For the text-containing cell, return its midpoint in [X, Y] coordinate format. 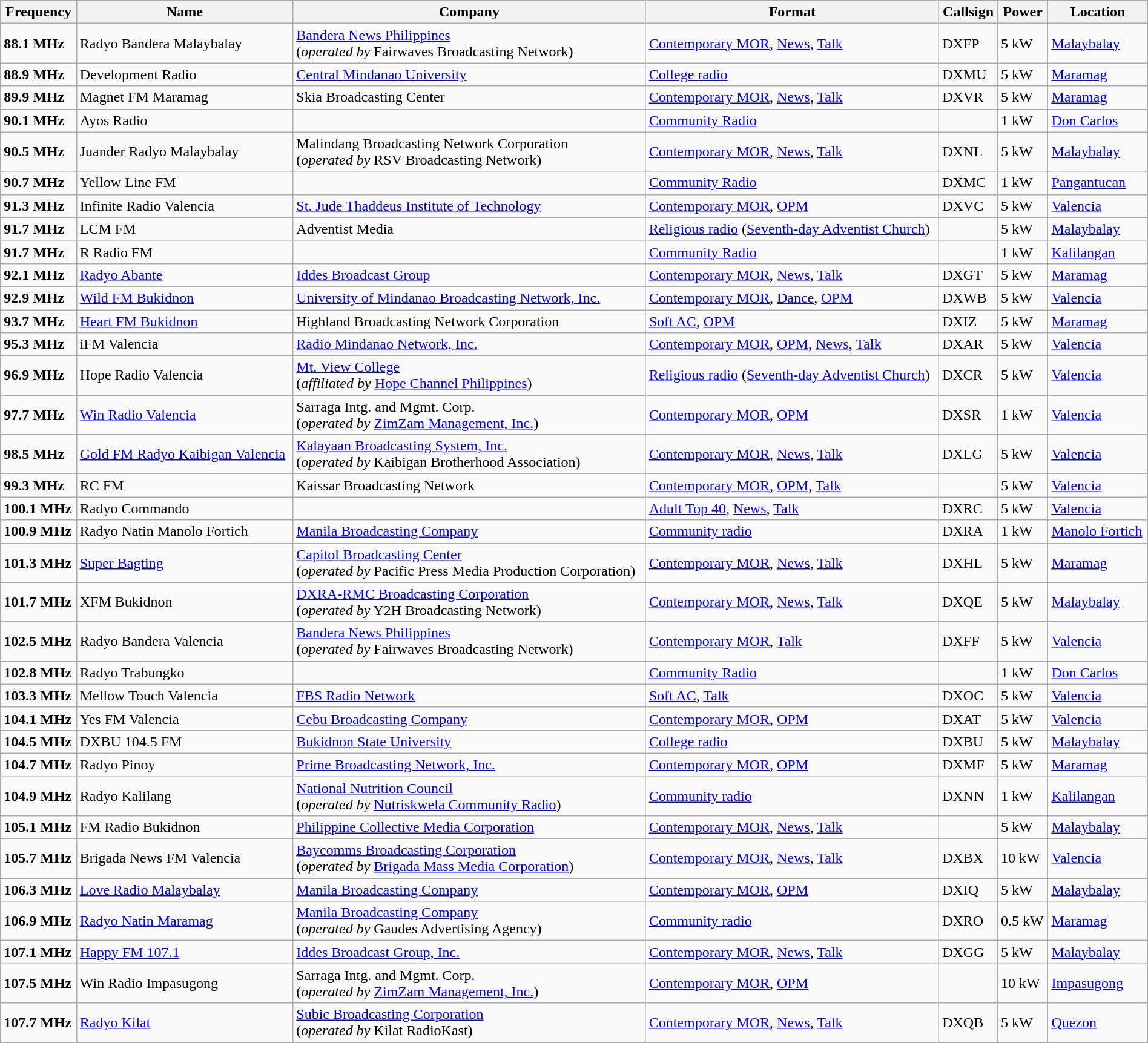
Juander Radyo Malaybalay [185, 151]
Super Bagting [185, 563]
DXCR [969, 375]
DXLG [969, 454]
101.7 MHz [39, 602]
Central Mindanao University [469, 74]
Win Radio Impasugong [185, 983]
Infinite Radio Valencia [185, 206]
101.3 MHz [39, 563]
Radio Mindanao Network, Inc. [469, 344]
Impasugong [1098, 983]
DXQB [969, 1023]
XFM Bukidnon [185, 602]
Wild FM Bukidnon [185, 298]
DXFP [969, 44]
Mellow Touch Valencia [185, 696]
95.3 MHz [39, 344]
105.1 MHz [39, 827]
Hope Radio Valencia [185, 375]
DXSR [969, 415]
107.7 MHz [39, 1023]
92.9 MHz [39, 298]
DXRO [969, 921]
Radyo Pinoy [185, 765]
90.7 MHz [39, 183]
Callsign [969, 12]
Contemporary MOR, Talk [792, 642]
Contemporary MOR, OPM, News, Talk [792, 344]
Yellow Line FM [185, 183]
Frequency [39, 12]
Happy FM 107.1 [185, 952]
FM Radio Bukidnon [185, 827]
DXBU 104.5 FM [185, 742]
DXVR [969, 97]
93.7 MHz [39, 321]
90.1 MHz [39, 120]
Ayos Radio [185, 120]
Kalayaan Broadcasting System, Inc.(operated by Kaibigan Brotherhood Association) [469, 454]
DXGT [969, 275]
Radyo Bandera Malaybalay [185, 44]
99.3 MHz [39, 485]
Magnet FM Maramag [185, 97]
Soft AC, Talk [792, 696]
DXRA-RMC Broadcasting Corporation(operated by Y2H Broadcasting Network) [469, 602]
106.3 MHz [39, 890]
Brigada News FM Valencia [185, 858]
Radyo Kalilang [185, 795]
Manila Broadcasting Company(operated by Gaudes Advertising Agency) [469, 921]
Adventist Media [469, 229]
Heart FM Bukidnon [185, 321]
DXMC [969, 183]
104.1 MHz [39, 719]
Skia Broadcasting Center [469, 97]
89.9 MHz [39, 97]
Company [469, 12]
Location [1098, 12]
90.5 MHz [39, 151]
DXIZ [969, 321]
104.5 MHz [39, 742]
Format [792, 12]
DXBX [969, 858]
Capitol Broadcasting Center(operated by Pacific Press Media Production Corporation) [469, 563]
Contemporary MOR, OPM, Talk [792, 485]
105.7 MHz [39, 858]
96.9 MHz [39, 375]
Development Radio [185, 74]
103.3 MHz [39, 696]
RC FM [185, 485]
Baycomms Broadcasting Corporation(operated by Brigada Mass Media Corporation) [469, 858]
DXBU [969, 742]
Name [185, 12]
DXNL [969, 151]
Philippine Collective Media Corporation [469, 827]
DXAT [969, 719]
Prime Broadcasting Network, Inc. [469, 765]
Bukidnon State University [469, 742]
Mt. View College(affiliated by Hope Channel Philippines) [469, 375]
DXOC [969, 696]
Radyo Natin Maramag [185, 921]
DXQE [969, 602]
DXAR [969, 344]
Yes FM Valencia [185, 719]
100.9 MHz [39, 531]
102.8 MHz [39, 673]
Iddes Broadcast Group [469, 275]
Radyo Commando [185, 508]
Subic Broadcasting Corporation(operated by Kilat RadioKast) [469, 1023]
98.5 MHz [39, 454]
Win Radio Valencia [185, 415]
Power [1023, 12]
0.5 kW [1023, 921]
DXIQ [969, 890]
Radyo Bandera Valencia [185, 642]
DXWB [969, 298]
Pangantucan [1098, 183]
Radyo Kilat [185, 1023]
DXMU [969, 74]
University of Mindanao Broadcasting Network, Inc. [469, 298]
Contemporary MOR, Dance, OPM [792, 298]
107.5 MHz [39, 983]
107.1 MHz [39, 952]
DXRA [969, 531]
Radyo Trabungko [185, 673]
DXHL [969, 563]
Cebu Broadcasting Company [469, 719]
DXNN [969, 795]
DXFF [969, 642]
97.7 MHz [39, 415]
102.5 MHz [39, 642]
DXGG [969, 952]
Love Radio Malaybalay [185, 890]
92.1 MHz [39, 275]
St. Jude Thaddeus Institute of Technology [469, 206]
88.9 MHz [39, 74]
Radyo Natin Manolo Fortich [185, 531]
Iddes Broadcast Group, Inc. [469, 952]
LCM FM [185, 229]
88.1 MHz [39, 44]
DXVC [969, 206]
FBS Radio Network [469, 696]
100.1 MHz [39, 508]
DXMF [969, 765]
104.9 MHz [39, 795]
106.9 MHz [39, 921]
Malindang Broadcasting Network Corporation(operated by RSV Broadcasting Network) [469, 151]
Soft AC, OPM [792, 321]
Adult Top 40, News, Talk [792, 508]
104.7 MHz [39, 765]
National Nutrition Council(operated by Nutriskwela Community Radio) [469, 795]
Kaissar Broadcasting Network [469, 485]
DXRC [969, 508]
Manolo Fortich [1098, 531]
R Radio FM [185, 252]
iFM Valencia [185, 344]
91.3 MHz [39, 206]
Highland Broadcasting Network Corporation [469, 321]
Radyo Abante [185, 275]
Gold FM Radyo Kaibigan Valencia [185, 454]
Quezon [1098, 1023]
